Provide the (x, y) coordinate of the cell's center where the given text is located.  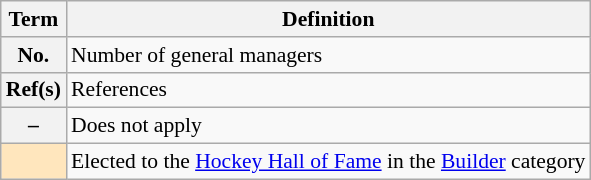
References (328, 90)
Does not apply (328, 126)
Elected to the Hockey Hall of Fame in the Builder category (328, 162)
Number of general managers (328, 55)
– (34, 126)
Ref(s) (34, 90)
Term (34, 19)
Definition (328, 19)
No. (34, 55)
